Search for the cell housing the specified text and yield its (X, Y) center coordinate. 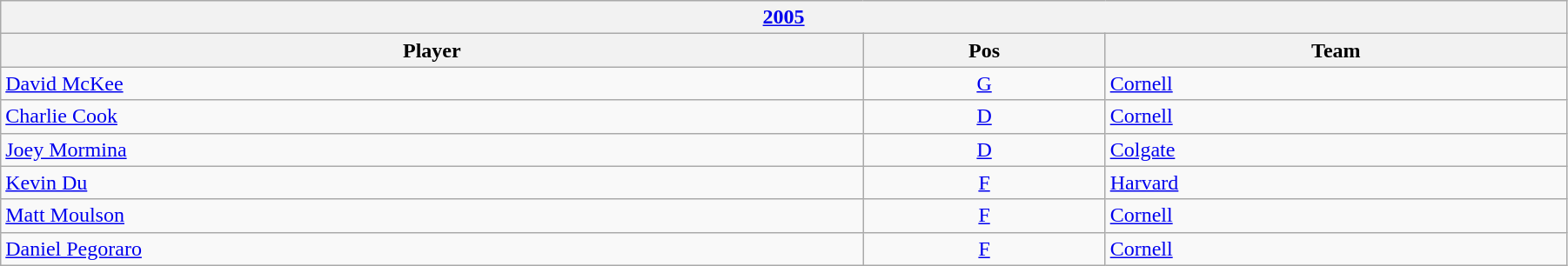
Matt Moulson (432, 216)
Player (432, 50)
Pos (984, 50)
Kevin Du (432, 183)
Team (1336, 50)
Colgate (1336, 150)
Joey Mormina (432, 150)
2005 (784, 17)
David McKee (432, 83)
Daniel Pegoraro (432, 249)
G (984, 83)
Charlie Cook (432, 116)
Harvard (1336, 183)
